Return the (X, Y) coordinate for the center point of the cell that contains the specified text.  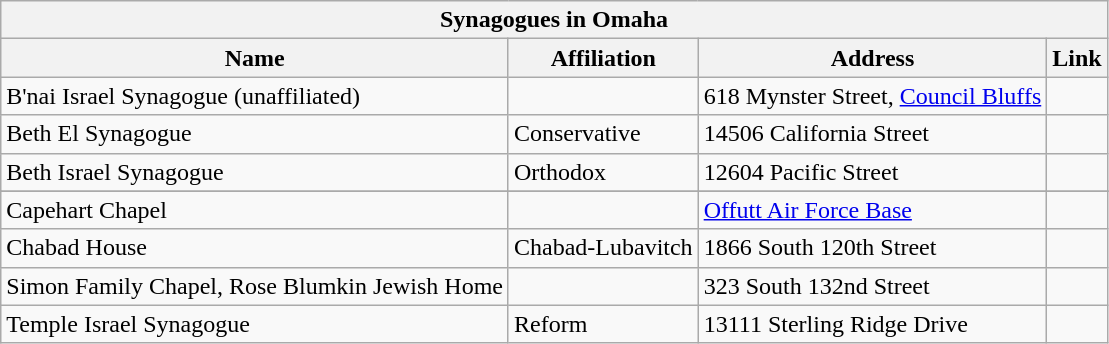
12604 Pacific Street (872, 172)
323 South 132nd Street (872, 286)
Beth Israel Synagogue (255, 172)
Temple Israel Synagogue (255, 324)
1866 South 120th Street (872, 248)
Reform (603, 324)
Address (872, 58)
Beth El Synagogue (255, 134)
Simon Family Chapel, Rose Blumkin Jewish Home (255, 286)
Conservative (603, 134)
Chabad House (255, 248)
13111 Sterling Ridge Drive (872, 324)
Chabad-Lubavitch (603, 248)
Offutt Air Force Base (872, 210)
618 Mynster Street, Council Bluffs (872, 96)
Link (1077, 58)
Synagogues in Omaha (554, 20)
14506 California Street (872, 134)
Affiliation (603, 58)
B'nai Israel Synagogue (unaffiliated) (255, 96)
Name (255, 58)
Capehart Chapel (255, 210)
Orthodox (603, 172)
